Scan for the cell matching the given text and deliver its [X, Y] coordinate at center. 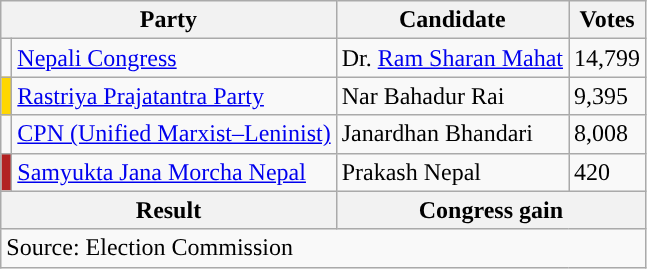
Result [168, 210]
Rastriya Prajatantra Party [174, 96]
420 [608, 172]
9,395 [608, 96]
8,008 [608, 134]
Votes [608, 20]
CPN (Unified Marxist–Leninist) [174, 134]
Janardhan Bhandari [452, 134]
Source: Election Commission [324, 248]
Prakash Nepal [452, 172]
Party [168, 20]
Dr. Ram Sharan Mahat [452, 58]
Congress gain [490, 210]
Nepali Congress [174, 58]
Candidate [452, 20]
Nar Bahadur Rai [452, 96]
Samyukta Jana Morcha Nepal [174, 172]
14,799 [608, 58]
